Pinpoint the cell where the given text exists, returning its [x, y] midpoint coordinate. 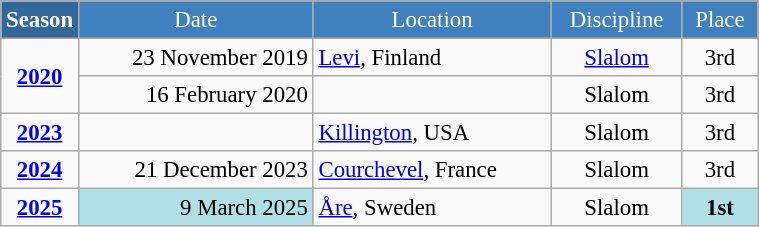
Åre, Sweden [432, 208]
Season [40, 20]
2023 [40, 133]
21 December 2023 [196, 170]
2025 [40, 208]
2024 [40, 170]
Date [196, 20]
9 March 2025 [196, 208]
1st [720, 208]
Place [720, 20]
Discipline [616, 20]
2020 [40, 76]
16 February 2020 [196, 95]
23 November 2019 [196, 58]
Location [432, 20]
Killington, USA [432, 133]
Levi, Finland [432, 58]
Courchevel, France [432, 170]
